Locate the cell with the specified text and output its [X, Y] center coordinate. 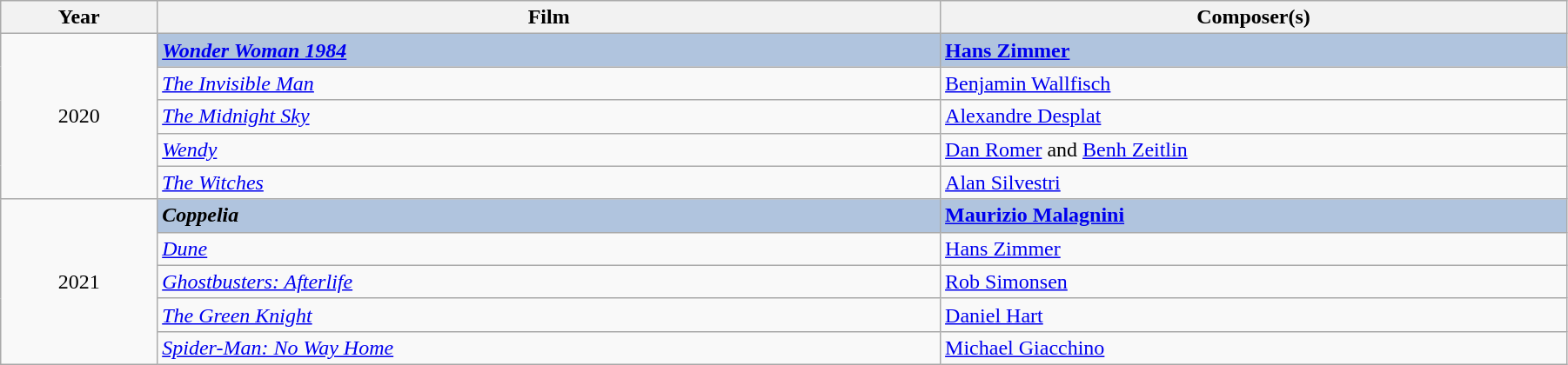
Dan Romer and Benh Zeitlin [1254, 149]
The Green Knight [549, 315]
2021 [79, 282]
The Midnight Sky [549, 116]
Daniel Hart [1254, 315]
Year [79, 17]
Benjamin Wallfisch [1254, 83]
2020 [79, 116]
Alan Silvestri [1254, 182]
Alexandre Desplat [1254, 116]
Spider-Man: No Way Home [549, 348]
Ghostbusters: Afterlife [549, 282]
Composer(s) [1254, 17]
The Invisible Man [549, 83]
Wonder Woman 1984 [549, 50]
The Witches [549, 182]
Michael Giacchino [1254, 348]
Wendy [549, 149]
Coppelia [549, 216]
Dune [549, 249]
Maurizio Malagnini [1254, 216]
Film [549, 17]
Rob Simonsen [1254, 282]
